Provide the (X, Y) coordinate of the cell's center where the given text is located.  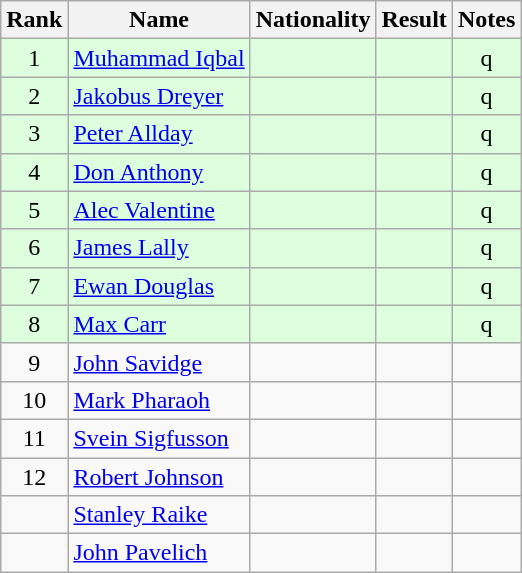
Max Carr (159, 324)
12 (34, 477)
2 (34, 96)
Muhammad Iqbal (159, 58)
Result (414, 20)
Alec Valentine (159, 210)
John Savidge (159, 362)
Ewan Douglas (159, 286)
Rank (34, 20)
6 (34, 248)
Stanley Raike (159, 515)
7 (34, 286)
Don Anthony (159, 172)
John Pavelich (159, 553)
5 (34, 210)
4 (34, 172)
3 (34, 134)
Svein Sigfusson (159, 438)
11 (34, 438)
Robert Johnson (159, 477)
Nationality (313, 20)
9 (34, 362)
Jakobus Dreyer (159, 96)
10 (34, 400)
1 (34, 58)
Mark Pharaoh (159, 400)
Peter Allday (159, 134)
Name (159, 20)
8 (34, 324)
James Lally (159, 248)
Notes (486, 20)
